Output the (x, y) coordinate of the center of the cell containing the given text.  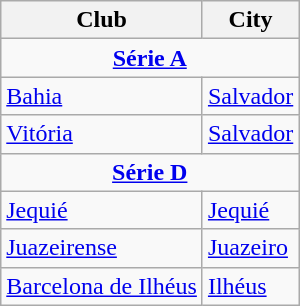
Ilhéus (250, 286)
Série D (150, 172)
Club (102, 20)
City (250, 20)
Série A (150, 58)
Juazeirense (102, 248)
Juazeiro (250, 248)
Barcelona de Ilhéus (102, 286)
Bahia (102, 96)
Vitória (102, 134)
